Provide the [x, y] coordinate of the cell's center where the given text is located.  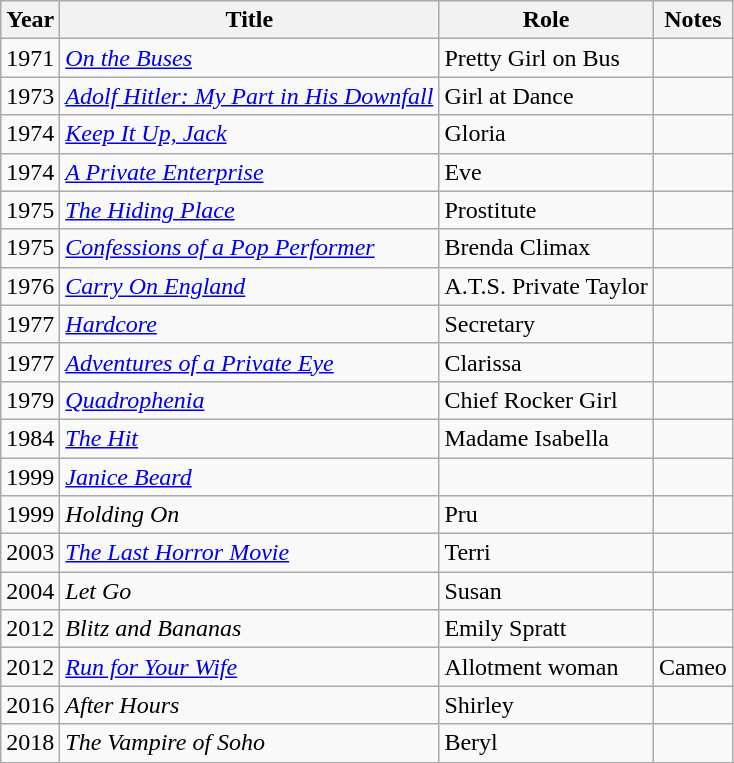
Clarissa [546, 362]
The Hiding Place [250, 210]
2018 [30, 743]
Keep It Up, Jack [250, 134]
Janice Beard [250, 477]
Gloria [546, 134]
A.T.S. Private Taylor [546, 286]
The Hit [250, 438]
Run for Your Wife [250, 667]
After Hours [250, 705]
Adventures of a Private Eye [250, 362]
Allotment woman [546, 667]
Let Go [250, 591]
Susan [546, 591]
Year [30, 20]
1979 [30, 400]
Notes [692, 20]
Adolf Hitler: My Part in His Downfall [250, 96]
Holding On [250, 515]
1973 [30, 96]
Pru [546, 515]
Beryl [546, 743]
Carry On England [250, 286]
Brenda Climax [546, 248]
Madame Isabella [546, 438]
The Vampire of Soho [250, 743]
Confessions of a Pop Performer [250, 248]
Chief Rocker Girl [546, 400]
2004 [30, 591]
1971 [30, 58]
2003 [30, 553]
Shirley [546, 705]
Cameo [692, 667]
Emily Spratt [546, 629]
Eve [546, 172]
Pretty Girl on Bus [546, 58]
Blitz and Bananas [250, 629]
Secretary [546, 324]
On the Buses [250, 58]
Role [546, 20]
1976 [30, 286]
A Private Enterprise [250, 172]
1984 [30, 438]
2016 [30, 705]
Hardcore [250, 324]
Terri [546, 553]
Title [250, 20]
The Last Horror Movie [250, 553]
Prostitute [546, 210]
Girl at Dance [546, 96]
Quadrophenia [250, 400]
